Output the [x, y] coordinate of the center of the cell containing the given text.  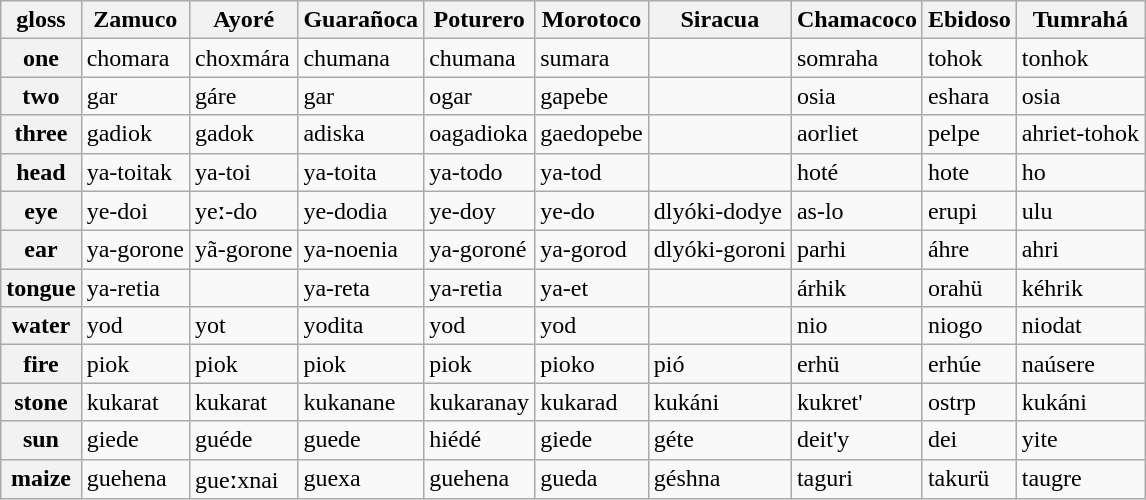
deit'y [856, 440]
Tumrahá [1080, 20]
áhre [969, 250]
niogo [969, 326]
sumara [592, 58]
yot [244, 326]
tohok [969, 58]
yite [1080, 440]
ho [1080, 172]
kukaranay [480, 402]
Guarañoca [361, 20]
kukanane [361, 402]
erhúe [969, 364]
gapebe [592, 96]
dei [969, 440]
ulu [1080, 211]
ahri [1080, 250]
ya-toi [244, 172]
pió [720, 364]
gadiok [135, 134]
Zamuco [135, 20]
naúsere [1080, 364]
hoté [856, 172]
ya-gorod [592, 250]
ya-tod [592, 172]
árhik [856, 288]
stone [41, 402]
two [41, 96]
ye-do [592, 211]
sun [41, 440]
dlyóki-goroni [720, 250]
erhü [856, 364]
tongue [41, 288]
taguri [856, 479]
gaedopebe [592, 134]
ya-toita [361, 172]
Morotoco [592, 20]
hote [969, 172]
orahü [969, 288]
three [41, 134]
ya-noenia [361, 250]
ye-dodia [361, 211]
taugre [1080, 479]
gueːxnai [244, 479]
ye-doi [135, 211]
ear [41, 250]
kukarad [592, 402]
niodat [1080, 326]
ya-et [592, 288]
dlyóki-dodye [720, 211]
gáre [244, 96]
as-lo [856, 211]
aorliet [856, 134]
ahriet-tohok [1080, 134]
eshara [969, 96]
guéde [244, 440]
water [41, 326]
yã-gorone [244, 250]
chomara [135, 58]
oagadioka [480, 134]
gueda [592, 479]
takurü [969, 479]
guexa [361, 479]
maize [41, 479]
Ayoré [244, 20]
nio [856, 326]
ya-reta [361, 288]
Poturero [480, 20]
ostrp [969, 402]
tonhok [1080, 58]
ya-toitak [135, 172]
eye [41, 211]
yeː-do [244, 211]
choxmára [244, 58]
géshna [720, 479]
Ebidoso [969, 20]
yodita [361, 326]
ye-doy [480, 211]
géte [720, 440]
one [41, 58]
ya-todo [480, 172]
pelpe [969, 134]
ogar [480, 96]
somraha [856, 58]
ya-goroné [480, 250]
adiska [361, 134]
Siracua [720, 20]
head [41, 172]
kukret' [856, 402]
hiédé [480, 440]
gadok [244, 134]
Chamacoco [856, 20]
kéhrik [1080, 288]
erupi [969, 211]
guede [361, 440]
pioko [592, 364]
ya-gorone [135, 250]
gloss [41, 20]
fire [41, 364]
parhi [856, 250]
